Return the (X, Y) coordinate for the center point of the cell that contains the specified text.  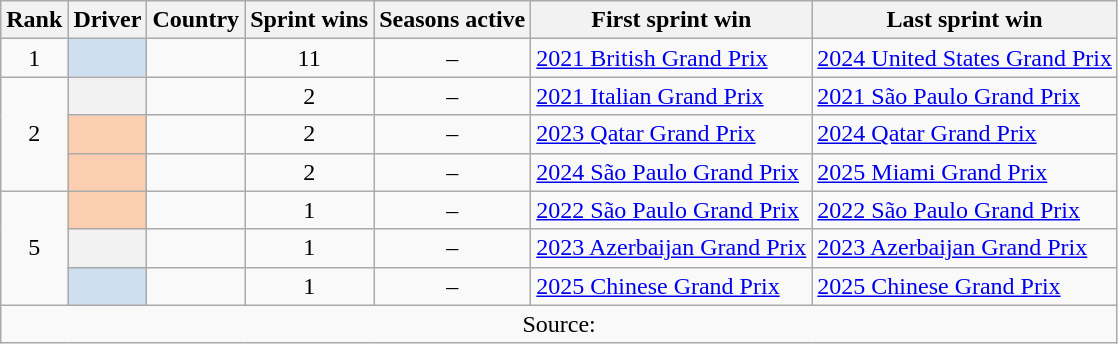
Driver (108, 20)
2025 Miami Grand Prix (965, 172)
Source: (560, 324)
2024 São Paulo Grand Prix (672, 172)
Sprint wins (310, 20)
Last sprint win (965, 20)
Country (196, 20)
2024 United States Grand Prix (965, 58)
11 (310, 58)
2023 Qatar Grand Prix (672, 134)
2021 São Paulo Grand Prix (965, 96)
5 (34, 248)
2021 Italian Grand Prix (672, 96)
2021 British Grand Prix (672, 58)
2024 Qatar Grand Prix (965, 134)
Seasons active (452, 20)
Rank (34, 20)
First sprint win (672, 20)
